For the text-containing cell, return its midpoint in [X, Y] coordinate format. 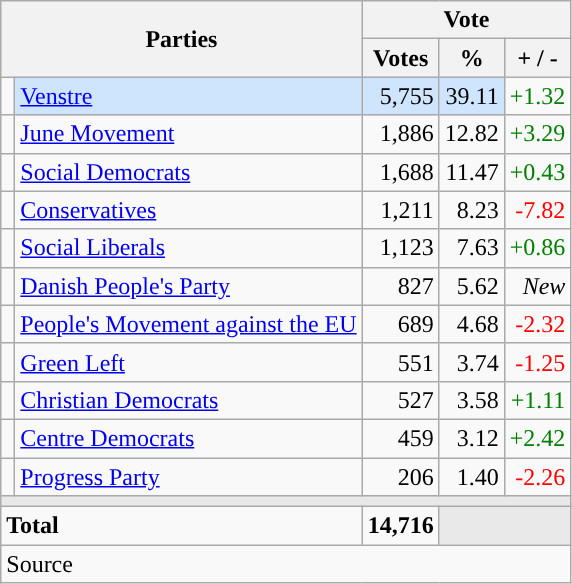
June Movement [188, 134]
-2.26 [538, 477]
Parties [182, 39]
+1.32 [538, 96]
1,123 [400, 248]
+1.11 [538, 400]
206 [400, 477]
39.11 [472, 96]
1,211 [400, 210]
+3.29 [538, 134]
-2.32 [538, 324]
689 [400, 324]
Source [286, 564]
Venstre [188, 96]
827 [400, 286]
Votes [400, 58]
Green Left [188, 362]
Social Liberals [188, 248]
459 [400, 438]
14,716 [400, 526]
5,755 [400, 96]
551 [400, 362]
1,688 [400, 172]
Conservatives [188, 210]
-1.25 [538, 362]
7.63 [472, 248]
5.62 [472, 286]
People's Movement against the EU [188, 324]
+2.42 [538, 438]
Social Democrats [188, 172]
12.82 [472, 134]
+0.43 [538, 172]
New [538, 286]
Progress Party [188, 477]
-7.82 [538, 210]
% [472, 58]
+0.86 [538, 248]
1.40 [472, 477]
4.68 [472, 324]
11.47 [472, 172]
1,886 [400, 134]
+ / - [538, 58]
Centre Democrats [188, 438]
Total [182, 526]
8.23 [472, 210]
Danish People's Party [188, 286]
3.74 [472, 362]
527 [400, 400]
3.12 [472, 438]
3.58 [472, 400]
Vote [466, 20]
Christian Democrats [188, 400]
